From the cell containing the given text, extract its center point as [X, Y] coordinate. 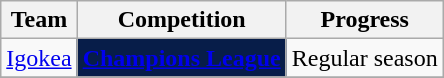
Champions League [182, 58]
Progress [364, 20]
Igokea [39, 58]
Competition [182, 20]
Regular season [364, 58]
Team [39, 20]
